Find where the given text appears and provide that cell's center as [x, y] coordinate. 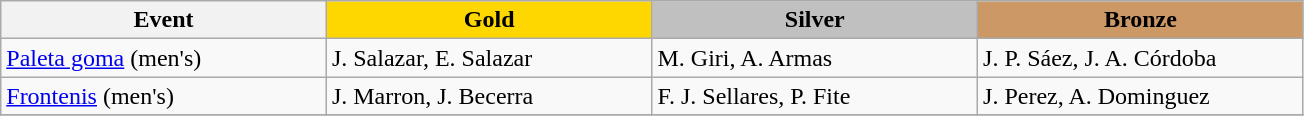
J. P. Sáez, J. A. Córdoba [1141, 58]
Bronze [1141, 20]
J. Marron, J. Becerra [489, 96]
Silver [815, 20]
J. Salazar, E. Salazar [489, 58]
Event [164, 20]
Paleta goma (men's) [164, 58]
F. J. Sellares, P. Fite [815, 96]
Frontenis (men's) [164, 96]
Gold [489, 20]
M. Giri, A. Armas [815, 58]
J. Perez, A. Dominguez [1141, 96]
